Detect which cell encompasses the target text, then output its [x, y] center coordinate. 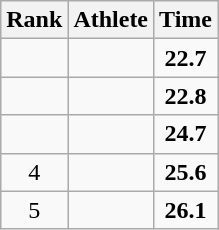
24.7 [186, 134]
Rank [34, 20]
4 [34, 172]
26.1 [186, 210]
Time [186, 20]
Athlete [111, 20]
22.8 [186, 96]
22.7 [186, 58]
25.6 [186, 172]
5 [34, 210]
